Return the [x, y] coordinate for the center point of the cell that contains the specified text.  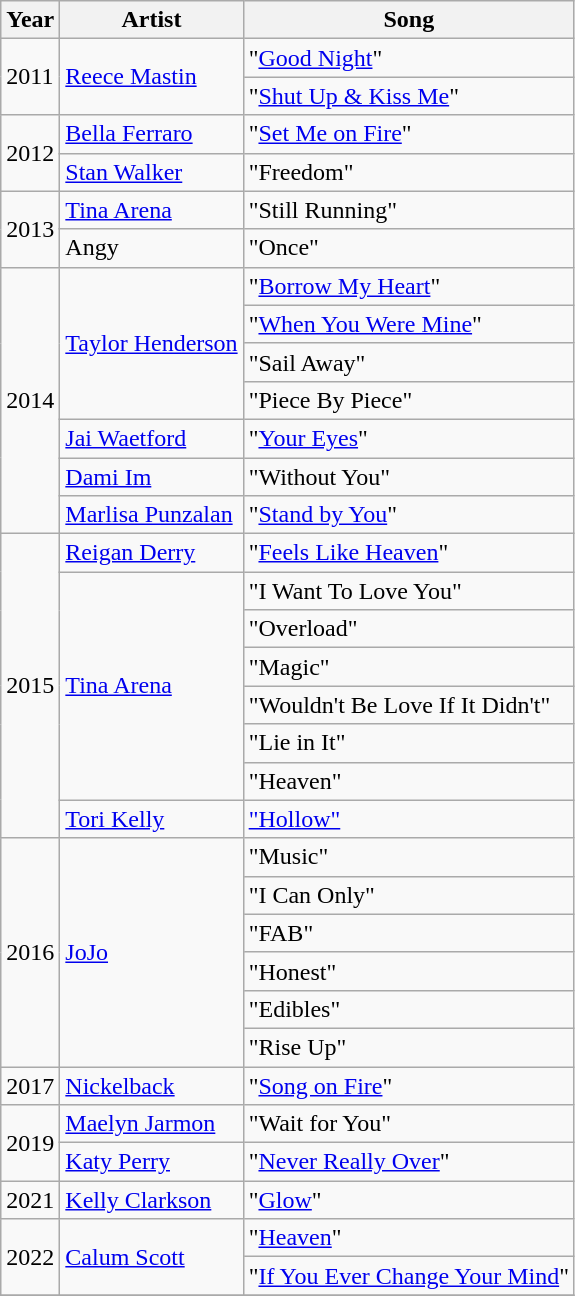
2017 [30, 1085]
Artist [152, 20]
Marlisa Punzalan [152, 515]
2021 [30, 1200]
"I Want To Love You" [408, 591]
Song [408, 20]
"Once" [408, 248]
2022 [30, 1257]
"Glow" [408, 1200]
"Piece By Piece" [408, 400]
Bella Ferraro [152, 134]
"Never Really Over" [408, 1162]
"I Can Only" [408, 895]
Tori Kelly [152, 819]
Dami Im [152, 477]
"Feels Like Heaven" [408, 553]
2016 [30, 952]
Nickelback [152, 1085]
2011 [30, 77]
"Stand by You" [408, 515]
Kelly Clarkson [152, 1200]
"Wait for You" [408, 1124]
Angy [152, 248]
2019 [30, 1143]
"Without You" [408, 477]
Katy Perry [152, 1162]
"Sail Away" [408, 362]
2014 [30, 400]
Maelyn Jarmon [152, 1124]
"Hollow" [408, 819]
Jai Waetford [152, 438]
"Borrow My Heart" [408, 286]
"Still Running" [408, 210]
JoJo [152, 952]
"Music" [408, 857]
"Shut Up & Kiss Me" [408, 96]
"Set Me on Fire" [408, 134]
2013 [30, 229]
"Honest" [408, 971]
"Good Night" [408, 58]
"Magic" [408, 667]
Taylor Henderson [152, 343]
Year [30, 20]
"Rise Up" [408, 1047]
2012 [30, 153]
Reigan Derry [152, 553]
"Freedom" [408, 172]
"Your Eyes" [408, 438]
2015 [30, 686]
"Edibles" [408, 1009]
"Song on Fire" [408, 1085]
Calum Scott [152, 1257]
"FAB" [408, 933]
Reece Mastin [152, 77]
"Overload" [408, 629]
"Wouldn't Be Love If It Didn't" [408, 705]
"Lie in It" [408, 743]
Stan Walker [152, 172]
"When You Were Mine" [408, 324]
"If You Ever Change Your Mind" [408, 1276]
